Pinpoint the cell where the given text exists, returning its [X, Y] midpoint coordinate. 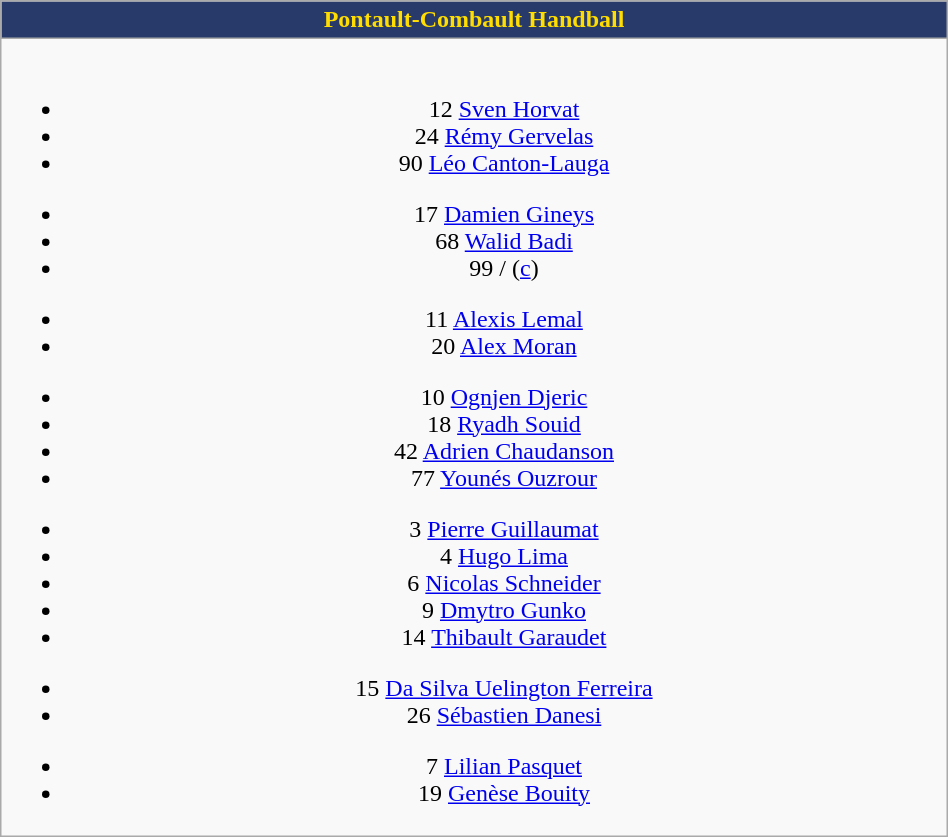
Pontault-Combault Handball [474, 20]
